Provide the [x, y] coordinate of the cell's center where the given text is located.  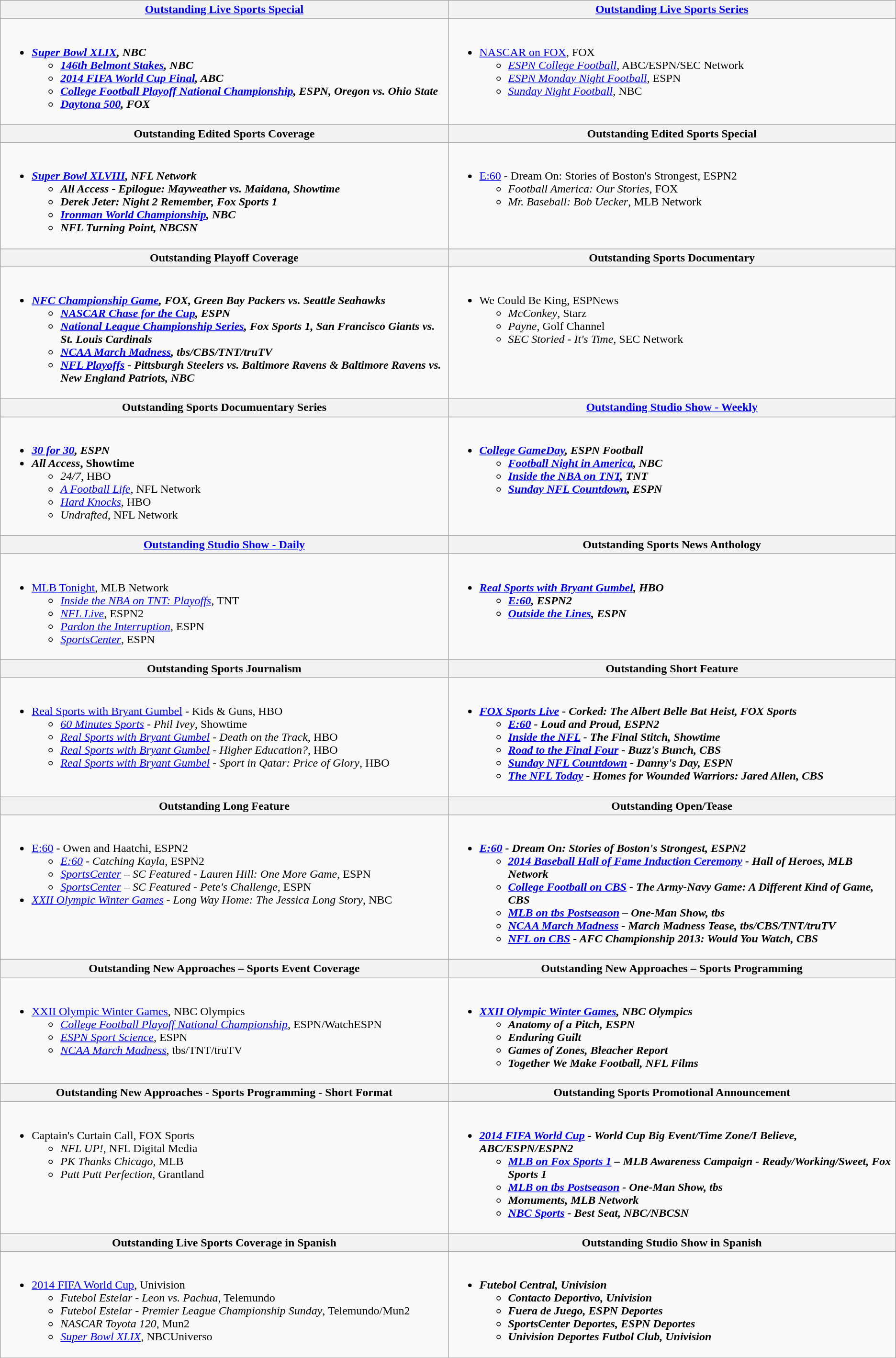
Outstanding Sports Documentary [672, 258]
Outstanding Long Feature [224, 806]
Outstanding Studio Show - Weekly [672, 407]
Outstanding Studio Show in Spanish [672, 1243]
Outstanding Live Sports Series [672, 10]
Outstanding Sports News Anthology [672, 544]
Outstanding New Approaches – Sports Event Coverage [224, 969]
Outstanding New Approaches – Sports Programming [672, 969]
NASCAR on FOX, FOXESPN College Football, ABC/ESPN/SEC NetworkESPN Monday Night Football, ESPNSunday Night Football, NBC [672, 72]
College GameDay, ESPN FootballFootball Night in America, NBCInside the NBA on TNT, TNTSunday NFL Countdown, ESPN [672, 476]
Outstanding Studio Show - Daily [224, 544]
Outstanding Live Sports Coverage in Spanish [224, 1243]
E:60 - Dream On: Stories of Boston's Strongest, ESPN2Football America: Our Stories, FOXMr. Baseball: Bob Uecker, MLB Network [672, 195]
Outstanding Playoff Coverage [224, 258]
30 for 30, ESPNAll Access, Showtime24/7, HBOA Football Life, NFL NetworkHard Knocks, HBOUndrafted, NFL Network [224, 476]
Outstanding Short Feature [672, 668]
Outstanding Sports Promotional Announcement [672, 1093]
MLB Tonight, MLB NetworkInside the NBA on TNT: Playoffs, TNTNFL Live, ESPN2Pardon the Interruption, ESPNSportsCenter, ESPN [224, 606]
We Could Be King, ESPNewsMcConkey, StarzPayne, Golf ChannelSEC Storied - It's Time, SEC Network [672, 332]
Captain's Curtain Call, FOX SportsNFL UP!, NFL Digital MediaPK Thanks Chicago, MLBPutt Putt Perfection, Grantland [224, 1167]
Outstanding Open/Tease [672, 806]
XXII Olympic Winter Games, NBC OlympicsAnatomy of a Pitch, ESPNEnduring GuiltGames of Zones, Bleacher ReportTogether We Make Football, NFL Films [672, 1030]
Outstanding Sports Documuentary Series [224, 407]
Outstanding Live Sports Special [224, 10]
Outstanding New Approaches - Sports Programming - Short Format [224, 1093]
Outstanding Edited Sports Coverage [224, 134]
Outstanding Edited Sports Special [672, 134]
Outstanding Sports Journalism [224, 668]
Real Sports with Bryant Gumbel, HBOE:60, ESPN2Outside the Lines, ESPN [672, 606]
